From the cell containing the given text, extract its center point as (x, y) coordinate. 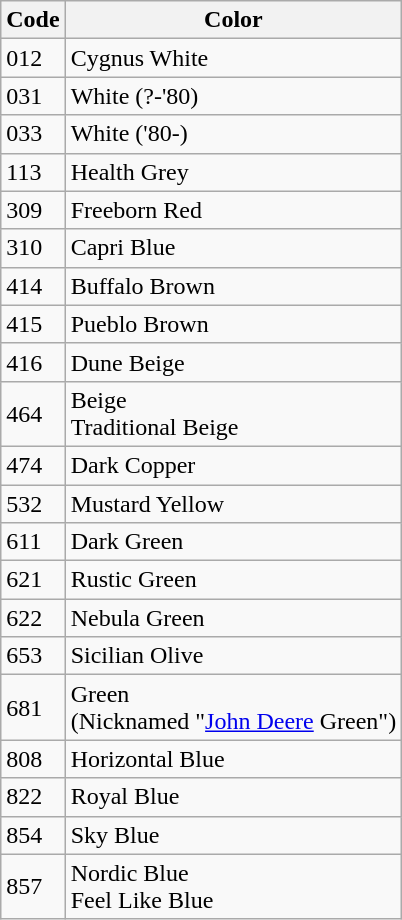
Capri Blue (234, 248)
474 (33, 465)
681 (33, 708)
653 (33, 656)
Dune Beige (234, 362)
Cygnus White (234, 58)
Horizontal Blue (234, 759)
822 (33, 797)
033 (33, 134)
Sicilian Olive (234, 656)
415 (33, 324)
416 (33, 362)
Buffalo Brown (234, 286)
621 (33, 580)
113 (33, 172)
BeigeTraditional Beige (234, 414)
012 (33, 58)
Dark Copper (234, 465)
Mustard Yellow (234, 503)
Pueblo Brown (234, 324)
464 (33, 414)
532 (33, 503)
White ('80-) (234, 134)
622 (33, 618)
Dark Green (234, 542)
310 (33, 248)
854 (33, 835)
Rustic Green (234, 580)
Green(Nicknamed "John Deere Green") (234, 708)
031 (33, 96)
Sky Blue (234, 835)
414 (33, 286)
Color (234, 20)
857 (33, 886)
Nordic BlueFeel Like Blue (234, 886)
Health Grey (234, 172)
White (?-'80) (234, 96)
Code (33, 20)
Nebula Green (234, 618)
611 (33, 542)
Royal Blue (234, 797)
Freeborn Red (234, 210)
808 (33, 759)
309 (33, 210)
